Return the (x, y) coordinate for the center point of the cell that contains the specified text.  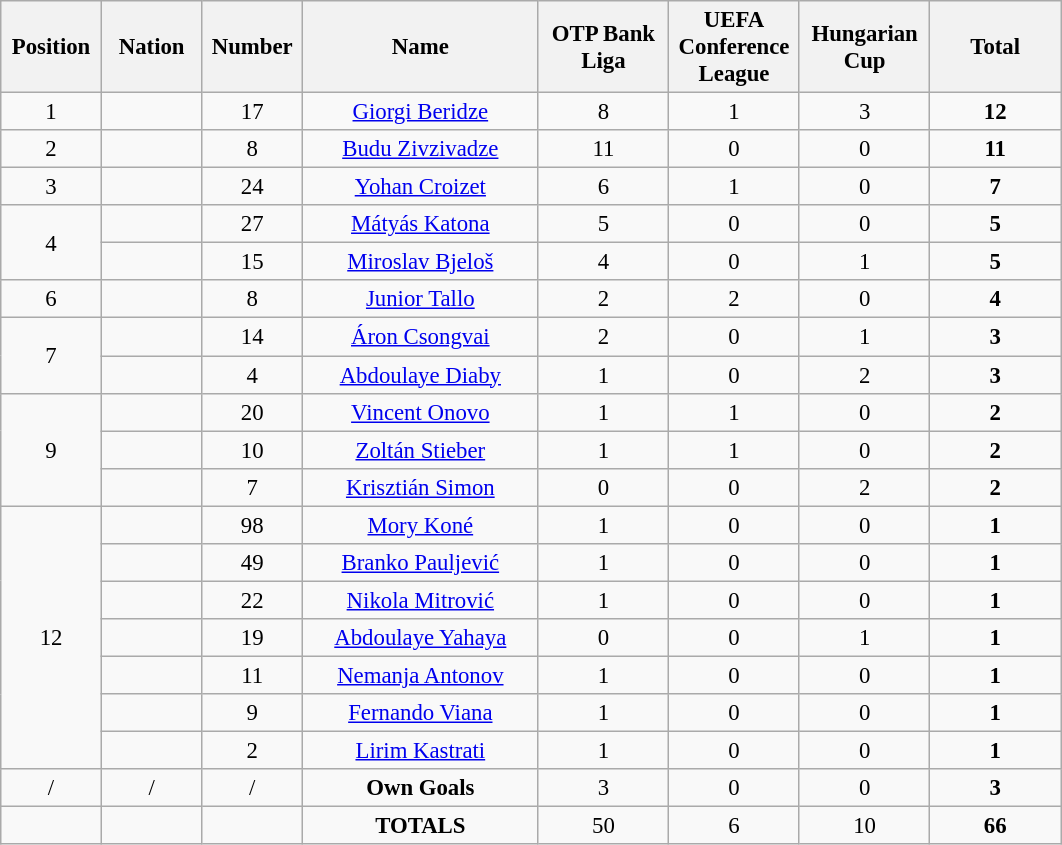
Giorgi Beridze (421, 112)
Branko Pauljević (421, 563)
Yohan Croizet (421, 187)
27 (252, 224)
19 (252, 638)
Own Goals (421, 788)
Budu Zivzivadze (421, 149)
Vincent Onovo (421, 412)
Abdoulaye Yahaya (421, 638)
TOTALS (421, 826)
50 (604, 826)
14 (252, 337)
22 (252, 600)
15 (252, 262)
49 (252, 563)
66 (996, 826)
17 (252, 112)
Mátyás Katona (421, 224)
Áron Csongvai (421, 337)
Miroslav Bjeloš (421, 262)
Nikola Mitrović (421, 600)
Nemanja Antonov (421, 675)
Name (421, 47)
Fernando Viana (421, 713)
Lirim Kastrati (421, 751)
Junior Tallo (421, 299)
Total (996, 47)
Number (252, 47)
UEFA Conference League (734, 47)
Abdoulaye Diaby (421, 375)
Position (52, 47)
98 (252, 525)
Krisztián Simon (421, 487)
20 (252, 412)
Zoltán Stieber (421, 450)
24 (252, 187)
Hungarian Cup (864, 47)
Mory Koné (421, 525)
Nation (152, 47)
OTP Bank Liga (604, 47)
